Provide the (x, y) coordinate of the cell's center where the given text is located.  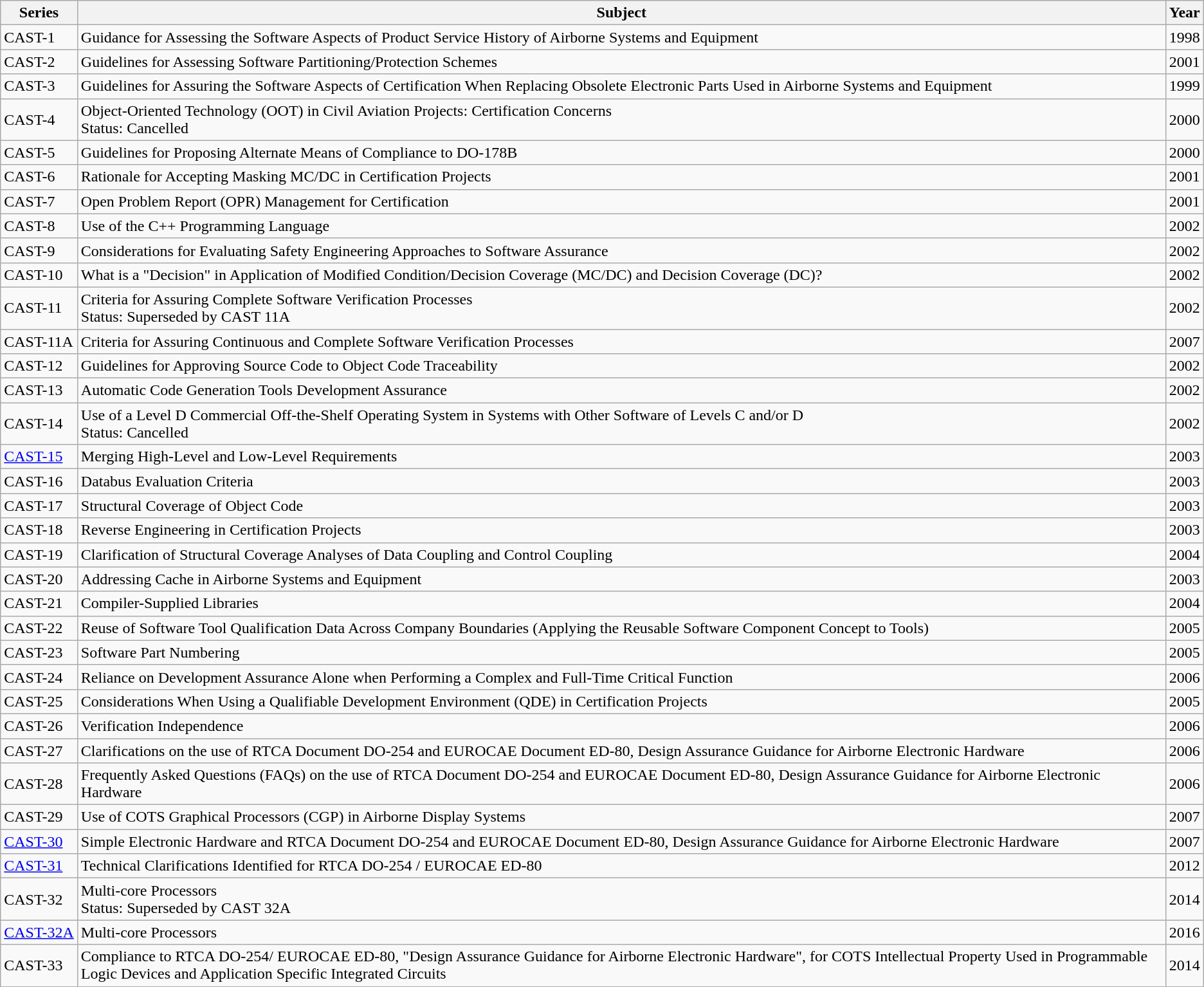
Clarifications on the use of RTCA Document DO-254 and EUROCAE Document ED-80, Design Assurance Guidance for Airborne Electronic Hardware (621, 751)
Addressing Cache in Airborne Systems and Equipment (621, 579)
Reuse of Software Tool Qualification Data Across Company Boundaries (Applying the Reusable Software Component Concept to Tools) (621, 628)
CAST-11A (39, 342)
Simple Electronic Hardware and RTCA Document DO-254 and EUROCAE Document ED-80, Design Assurance Guidance for Airborne Electronic Hardware (621, 842)
CAST-23 (39, 652)
Considerations for Evaluating Safety Engineering Approaches to Software Assurance (621, 250)
Automatic Code Generation Tools Development Assurance (621, 391)
CAST-2 (39, 62)
Object-Oriented Technology (OOT) in Civil Aviation Projects: Certification ConcernsStatus: Cancelled (621, 120)
1999 (1185, 86)
Software Part Numbering (621, 652)
CAST-7 (39, 201)
Use of the C++ Programming Language (621, 226)
2012 (1185, 866)
CAST-22 (39, 628)
Clarification of Structural Coverage Analyses of Data Coupling and Control Coupling (621, 555)
CAST-21 (39, 604)
Criteria for Assuring Continuous and Complete Software Verification Processes (621, 342)
CAST-17 (39, 506)
CAST-28 (39, 784)
Use of COTS Graphical Processors (CGP) in Airborne Display Systems (621, 817)
Technical Clarifications Identified for RTCA DO-254 / EUROCAE ED-80 (621, 866)
Verification Independence (621, 726)
CAST-12 (39, 366)
CAST-10 (39, 275)
Open Problem Report (OPR) Management for Certification (621, 201)
Multi-core ProcessorsStatus: Superseded by CAST 32A (621, 899)
Guidelines for Assessing Software Partitioning/Protection Schemes (621, 62)
Databus Evaluation Criteria (621, 481)
Use of a Level D Commercial Off-the-Shelf Operating System in Systems with Other Software of Levels C and/or DStatus: Cancelled (621, 423)
Year (1185, 13)
Guidelines for Assuring the Software Aspects of Certification When Replacing Obsolete Electronic Parts Used in Airborne Systems and Equipment (621, 86)
CAST-25 (39, 701)
Guidelines for Proposing Alternate Means of Compliance to DO-178B (621, 152)
CAST-13 (39, 391)
Criteria for Assuring Complete Software Verification ProcessesStatus: Superseded by CAST 11A (621, 308)
CAST-5 (39, 152)
Subject (621, 13)
CAST-3 (39, 86)
CAST-31 (39, 866)
1998 (1185, 37)
CAST-20 (39, 579)
CAST-30 (39, 842)
CAST-26 (39, 726)
CAST-8 (39, 226)
CAST-29 (39, 817)
Compiler-Supplied Libraries (621, 604)
Reverse Engineering in Certification Projects (621, 530)
Series (39, 13)
Multi-core Processors (621, 932)
2016 (1185, 932)
Structural Coverage of Object Code (621, 506)
CAST-1 (39, 37)
Reliance on Development Assurance Alone when Performing a Complex and Full-Time Critical Function (621, 677)
CAST-24 (39, 677)
Considerations When Using a Qualifiable Development Environment (QDE) in Certification Projects (621, 701)
CAST-27 (39, 751)
CAST-32A (39, 932)
CAST-32 (39, 899)
CAST-4 (39, 120)
CAST-18 (39, 530)
Merging High-Level and Low-Level Requirements (621, 457)
Guidance for Assessing the Software Aspects of Product Service History of Airborne Systems and Equipment (621, 37)
What is a "Decision" in Application of Modified Condition/Decision Coverage (MC/DC) and Decision Coverage (DC)? (621, 275)
CAST-19 (39, 555)
Rationale for Accepting Masking MC/DC in Certification Projects (621, 177)
CAST-16 (39, 481)
CAST-15 (39, 457)
CAST-9 (39, 250)
CAST-14 (39, 423)
CAST-11 (39, 308)
CAST-33 (39, 965)
CAST-6 (39, 177)
Guidelines for Approving Source Code to Object Code Traceability (621, 366)
